From the cell containing the given text, extract its center point as (x, y) coordinate. 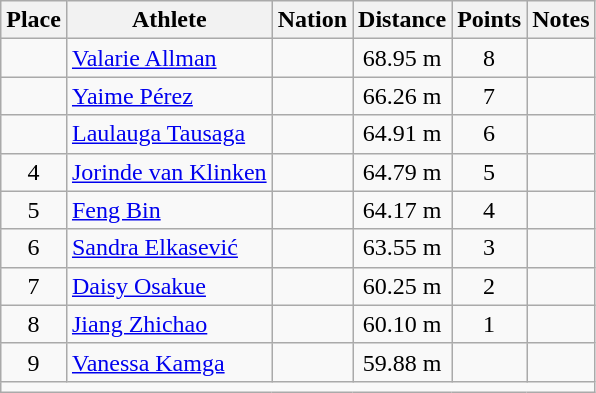
Vanessa Kamga (169, 362)
Distance (402, 20)
Jiang Zhichao (169, 324)
59.88 m (402, 362)
66.26 m (402, 96)
64.17 m (402, 210)
68.95 m (402, 58)
60.10 m (402, 324)
Sandra Elkasević (169, 248)
Jorinde van Klinken (169, 172)
64.79 m (402, 172)
Athlete (169, 20)
1 (490, 324)
Daisy Osakue (169, 286)
63.55 m (402, 248)
Notes (561, 20)
Yaime Pérez (169, 96)
9 (34, 362)
Laulauga Tausaga (169, 134)
Points (490, 20)
3 (490, 248)
60.25 m (402, 286)
Nation (312, 20)
Valarie Allman (169, 58)
Place (34, 20)
2 (490, 286)
Feng Bin (169, 210)
64.91 m (402, 134)
